Output the (X, Y) coordinate of the center of the cell containing the given text.  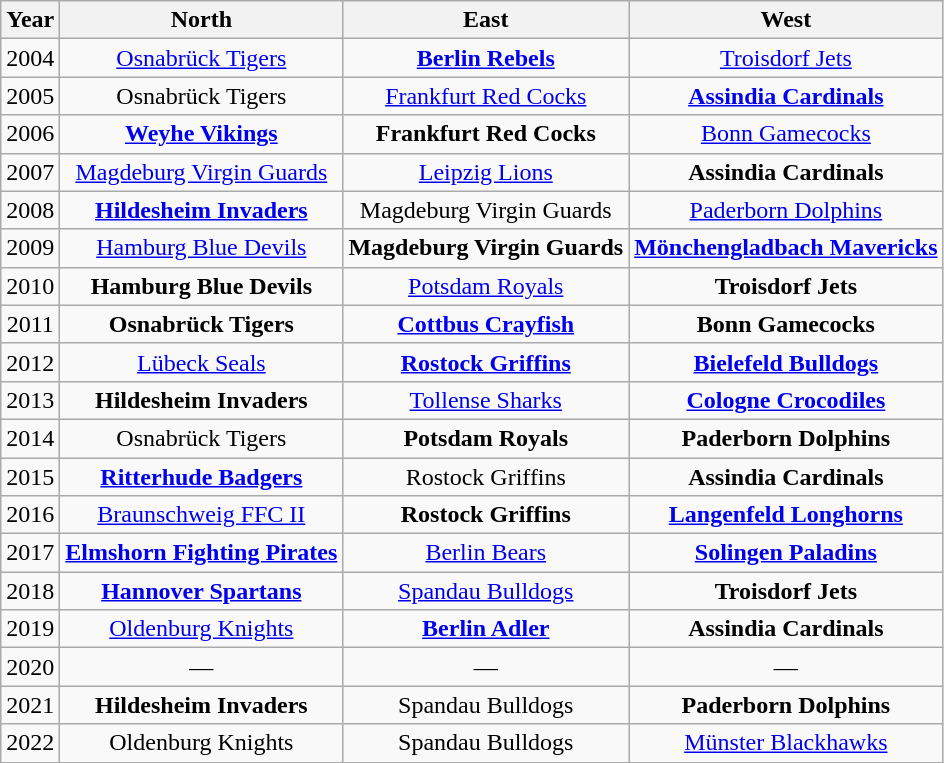
Berlin Adler (486, 629)
2008 (30, 210)
Berlin Rebels (486, 58)
2010 (30, 286)
Berlin Bears (486, 553)
2020 (30, 667)
Hannover Spartans (202, 591)
Ritterhude Badgers (202, 477)
Bielefeld Bulldogs (786, 362)
2022 (30, 743)
Braunschweig FFC II (202, 515)
Tollense Sharks (486, 400)
East (486, 20)
Year (30, 20)
2014 (30, 438)
North (202, 20)
Cologne Crocodiles (786, 400)
Lübeck Seals (202, 362)
Mönchengladbach Mavericks (786, 248)
2011 (30, 324)
Elmshorn Fighting Pirates (202, 553)
2006 (30, 134)
Cottbus Crayfish (486, 324)
Langenfeld Longhorns (786, 515)
2004 (30, 58)
2009 (30, 248)
2019 (30, 629)
Münster Blackhawks (786, 743)
West (786, 20)
2013 (30, 400)
Solingen Paladins (786, 553)
Weyhe Vikings (202, 134)
2016 (30, 515)
2012 (30, 362)
2005 (30, 96)
2018 (30, 591)
2021 (30, 705)
2017 (30, 553)
2015 (30, 477)
2007 (30, 172)
Leipzig Lions (486, 172)
